Scan for the cell matching the given text and deliver its [x, y] coordinate at center. 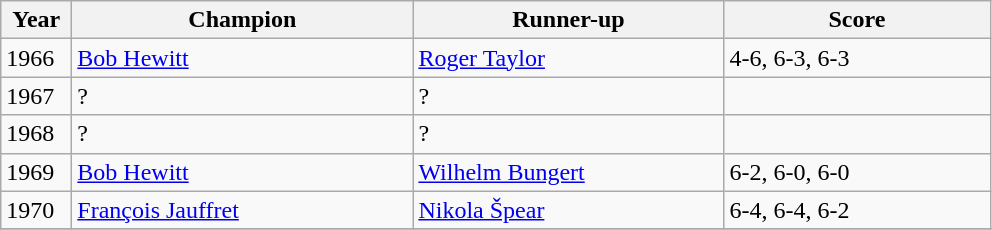
Runner-up [568, 20]
6-2, 6-0, 6-0 [857, 172]
1969 [36, 172]
1967 [36, 96]
6-4, 6-4, 6-2 [857, 210]
Year [36, 20]
4-6, 6-3, 6-3 [857, 58]
Champion [242, 20]
François Jauffret [242, 210]
1970 [36, 210]
Roger Taylor [568, 58]
Wilhelm Bungert [568, 172]
1968 [36, 134]
Nikola Špear [568, 210]
1966 [36, 58]
Score [857, 20]
